Determine the (X, Y) coordinate at the center of the cell enclosing the given text.  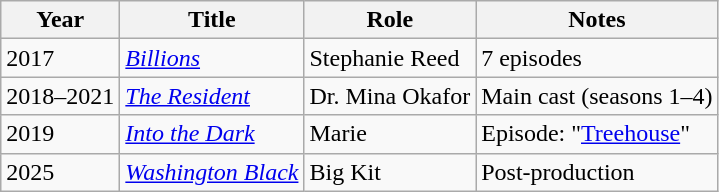
Title (212, 20)
7 episodes (597, 58)
Into the Dark (212, 134)
Marie (390, 134)
Billions (212, 58)
Washington Black (212, 172)
Big Kit (390, 172)
Main cast (seasons 1–4) (597, 96)
Post-production (597, 172)
Episode: "Treehouse" (597, 134)
Dr. Mina Okafor (390, 96)
2017 (60, 58)
2018–2021 (60, 96)
Role (390, 20)
Stephanie Reed (390, 58)
The Resident (212, 96)
Year (60, 20)
2025 (60, 172)
2019 (60, 134)
Notes (597, 20)
